Return the [x, y] coordinate for the center point of the cell that contains the specified text.  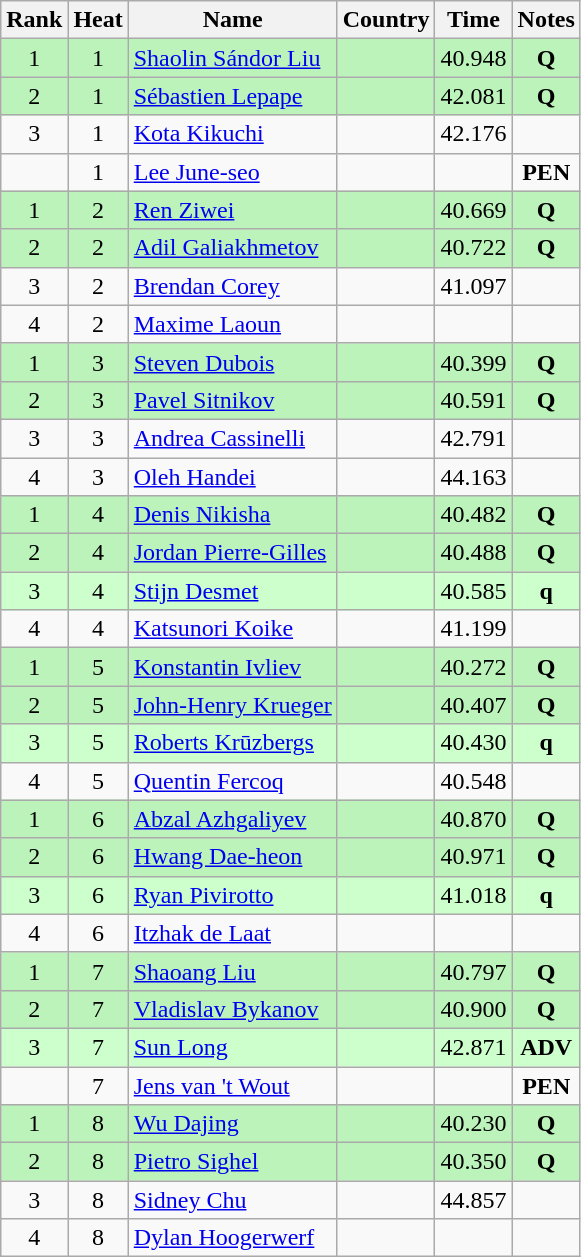
Kota Kikuchi [232, 134]
Maxime Laoun [232, 324]
44.857 [474, 1200]
42.081 [474, 96]
Name [232, 20]
Hwang Dae-heon [232, 857]
Notes [546, 20]
ADV [546, 1047]
Konstantin Ivliev [232, 667]
John-Henry Krueger [232, 705]
Stijn Desmet [232, 591]
40.482 [474, 515]
42.176 [474, 134]
40.230 [474, 1124]
Quentin Fercoq [232, 781]
Itzhak de Laat [232, 933]
40.548 [474, 781]
Ryan Pivirotto [232, 895]
41.018 [474, 895]
Jordan Pierre-Gilles [232, 553]
Steven Dubois [232, 362]
40.722 [474, 248]
40.669 [474, 210]
40.870 [474, 819]
42.871 [474, 1047]
Lee June-seo [232, 172]
Shaoang Liu [232, 971]
Shaolin Sándor Liu [232, 58]
Rank [34, 20]
Heat [98, 20]
Roberts Krūzbergs [232, 743]
Abzal Azhgaliyev [232, 819]
Pietro Sighel [232, 1162]
40.399 [474, 362]
40.430 [474, 743]
Brendan Corey [232, 286]
Sébastien Lepape [232, 96]
Oleh Handei [232, 477]
Time [474, 20]
40.350 [474, 1162]
42.791 [474, 438]
40.272 [474, 667]
40.971 [474, 857]
Jens van 't Wout [232, 1085]
40.585 [474, 591]
Adil Galiakhmetov [232, 248]
Sun Long [232, 1047]
Andrea Cassinelli [232, 438]
40.900 [474, 1009]
Dylan Hoogerwerf [232, 1238]
Country [386, 20]
Ren Ziwei [232, 210]
40.797 [474, 971]
40.591 [474, 400]
Sidney Chu [232, 1200]
40.948 [474, 58]
Vladislav Bykanov [232, 1009]
40.407 [474, 705]
Pavel Sitnikov [232, 400]
44.163 [474, 477]
41.097 [474, 286]
41.199 [474, 629]
Denis Nikisha [232, 515]
Wu Dajing [232, 1124]
Katsunori Koike [232, 629]
40.488 [474, 553]
